Locate the cell with the specified text and output its (x, y) center coordinate. 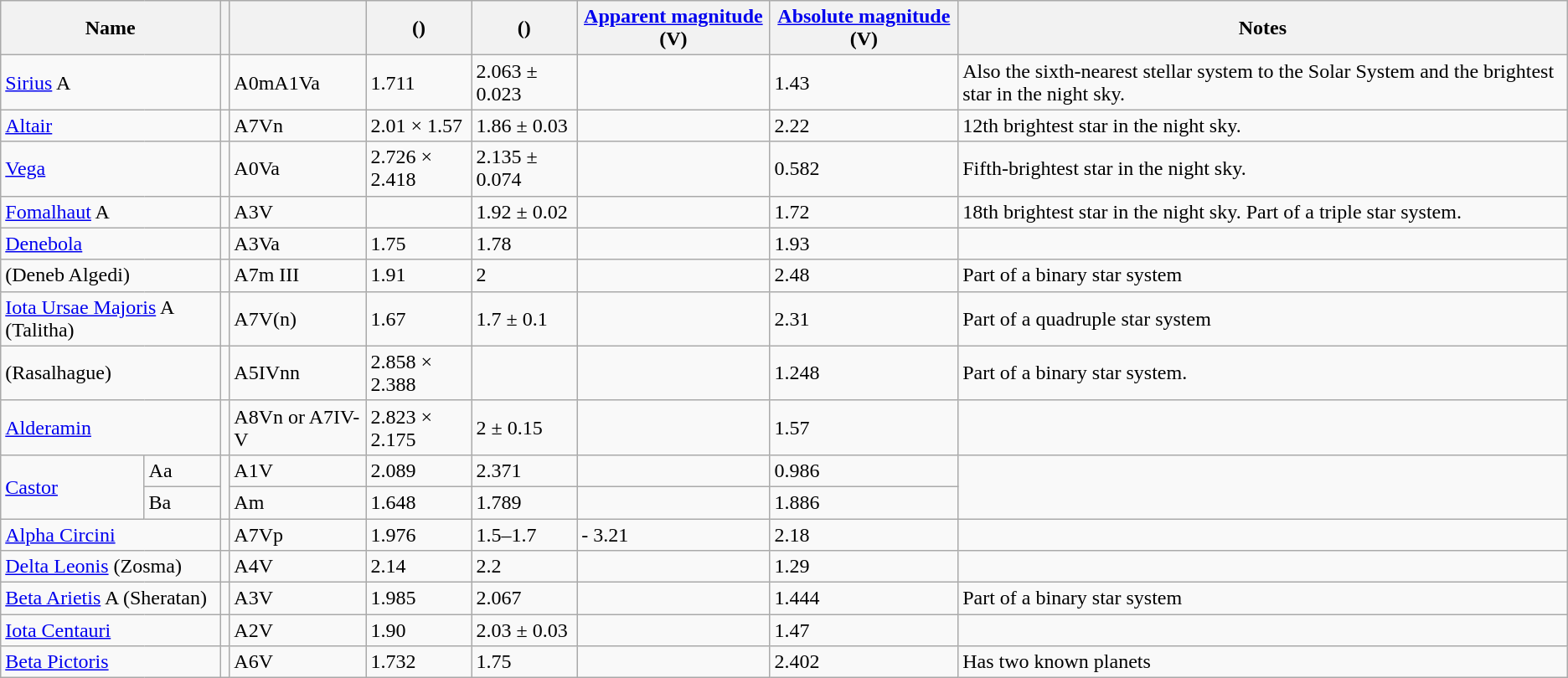
2.48 (864, 275)
1.976 (419, 535)
A4V (298, 567)
Fifth-brightest star in the night sky. (1263, 169)
1.91 (419, 275)
Vega (111, 169)
2 (524, 275)
A6V (298, 662)
Part of a binary star system. (1263, 373)
(Deneb Algedi) (111, 275)
2.823 × 2.175 (419, 427)
Alpha Circini (111, 535)
1.444 (864, 598)
1.67 (419, 318)
Sirius A (111, 82)
Also the sixth-nearest stellar system to the Solar System and the brightest star in the night sky. (1263, 82)
1.648 (419, 502)
A1V (298, 470)
1.47 (864, 630)
2.067 (524, 598)
1.886 (864, 502)
(Rasalhague) (111, 373)
Iota Centauri (111, 630)
1.7 ± 0.1 (524, 318)
1.43 (864, 82)
A0mA1Va (298, 82)
Altair (111, 126)
A7V(n) (298, 318)
18th brightest star in the night sky. Part of a triple star system. (1263, 212)
Castor (72, 486)
A7Vn (298, 126)
Notes (1263, 28)
Part of a quadruple star system (1263, 318)
1.86 ± 0.03 (524, 126)
Delta Leonis (Zosma) (111, 567)
1.985 (419, 598)
2.726 × 2.418 (419, 169)
Denebola (111, 244)
2.01 × 1.57 (419, 126)
2.18 (864, 535)
A5IVnn (298, 373)
Am (298, 502)
A0Va (298, 169)
A7Vp (298, 535)
2.22 (864, 126)
1.93 (864, 244)
Fomalhaut A (111, 212)
2 ± 0.15 (524, 427)
Name (111, 28)
12th brightest star in the night sky. (1263, 126)
1.5–1.7 (524, 535)
1.248 (864, 373)
2.063 ± 0.023 (524, 82)
Beta Pictoris (111, 662)
2.2 (524, 567)
2.135 ± 0.074 (524, 169)
2.858 × 2.388 (419, 373)
1.29 (864, 567)
0.582 (864, 169)
1.789 (524, 502)
Absolute magnitude (V) (864, 28)
1.78 (524, 244)
Ba (183, 502)
Aa (183, 470)
A8Vn or A7IV-V (298, 427)
Beta Arietis A (Sheratan) (111, 598)
1.72 (864, 212)
Alderamin (111, 427)
2.03 ± 0.03 (524, 630)
0.986 (864, 470)
2.31 (864, 318)
2.371 (524, 470)
1.90 (419, 630)
Iota Ursae Majoris A (Talitha) (111, 318)
2.14 (419, 567)
- 3.21 (673, 535)
1.711 (419, 82)
A2V (298, 630)
A7m III (298, 275)
1.732 (419, 662)
Apparent magnitude (V) (673, 28)
2.089 (419, 470)
A3Va (298, 244)
1.57 (864, 427)
2.402 (864, 662)
Has two known planets (1263, 662)
1.92 ± 0.02 (524, 212)
